Output the [X, Y] coordinate of the center of the cell containing the given text.  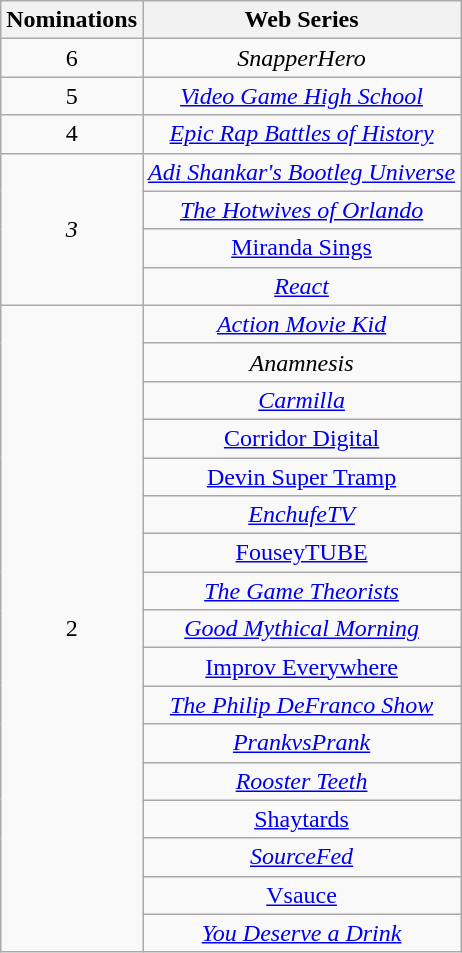
6 [72, 58]
Rooster Teeth [301, 781]
2 [72, 628]
Corridor Digital [301, 438]
Devin Super Tramp [301, 477]
Improv Everywhere [301, 667]
Video Game High School [301, 96]
Vsauce [301, 895]
FouseyTUBE [301, 553]
The Game Theorists [301, 591]
You Deserve a Drink [301, 933]
Shaytards [301, 819]
EnchufeTV [301, 515]
5 [72, 96]
Miranda Sings [301, 248]
3 [72, 229]
Nominations [72, 20]
Epic Rap Battles of History [301, 134]
Adi Shankar's Bootleg Universe [301, 172]
React [301, 286]
Good Mythical Morning [301, 629]
The Hotwives of Orlando [301, 210]
PrankvsPrank [301, 743]
4 [72, 134]
Carmilla [301, 400]
Web Series [301, 20]
Action Movie Kid [301, 324]
Anamnesis [301, 362]
The Philip DeFranco Show [301, 705]
SourceFed [301, 857]
SnapperHero [301, 58]
